Return [x, y] of the center of cell containing provided text 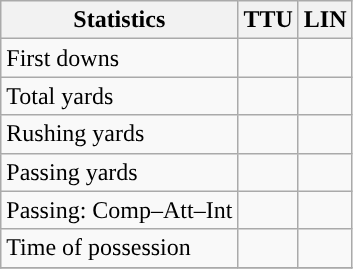
LIN [325, 20]
Statistics [120, 20]
First downs [120, 58]
Passing: Comp–Att–Int [120, 210]
Rushing yards [120, 134]
Passing yards [120, 172]
Time of possession [120, 248]
Total yards [120, 96]
TTU [268, 20]
